Provide the [X, Y] coordinate of the cell's center where the given text is located.  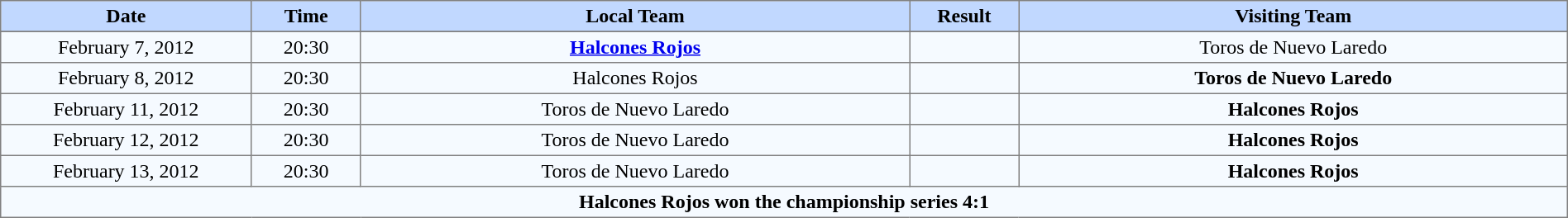
Date [126, 17]
Local Team [635, 17]
February 7, 2012 [126, 47]
February 12, 2012 [126, 140]
Result [964, 17]
Time [306, 17]
February 8, 2012 [126, 78]
Halcones Rojos won the championship series 4:1 [784, 202]
February 13, 2012 [126, 171]
February 11, 2012 [126, 109]
Visiting Team [1293, 17]
